Search for the cell housing the specified text and yield its [x, y] center coordinate. 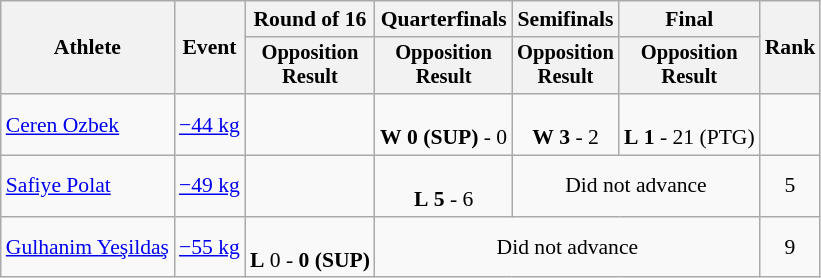
L 1 - 21 (PTG) [690, 124]
Athlete [88, 48]
Rank [790, 48]
L 5 - 6 [444, 186]
−49 kg [210, 186]
5 [790, 186]
Event [210, 48]
Final [690, 19]
Quarterfinals [444, 19]
L 0 - 0 (SUP) [310, 248]
9 [790, 248]
W 3 - 2 [566, 124]
Semifinals [566, 19]
−44 kg [210, 124]
Safiye Polat [88, 186]
Ceren Ozbek [88, 124]
W 0 (SUP) - 0 [444, 124]
−55 kg [210, 248]
Round of 16 [310, 19]
Gulhanim Yeşildaş [88, 248]
